Identify which cell holds the provided text, then report its [X, Y] central coordinate. 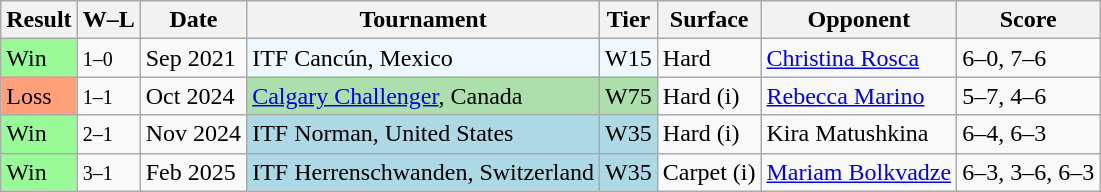
1–0 [108, 58]
Mariam Bolkvadze [859, 172]
Carpet (i) [709, 172]
Oct 2024 [193, 96]
Kira Matushkina [859, 134]
Loss [39, 96]
W–L [108, 20]
Result [39, 20]
Hard [709, 58]
3–1 [108, 172]
W75 [629, 96]
5–7, 4–6 [1028, 96]
ITF Cancún, Mexico [424, 58]
Nov 2024 [193, 134]
6–0, 7–6 [1028, 58]
6–4, 6–3 [1028, 134]
Tier [629, 20]
6–3, 3–6, 6–3 [1028, 172]
Christina Rosca [859, 58]
ITF Herrenschwanden, Switzerland [424, 172]
ITF Norman, United States [424, 134]
Tournament [424, 20]
2–1 [108, 134]
Rebecca Marino [859, 96]
Score [1028, 20]
Calgary Challenger, Canada [424, 96]
Opponent [859, 20]
Surface [709, 20]
Feb 2025 [193, 172]
Date [193, 20]
W15 [629, 58]
Sep 2021 [193, 58]
1–1 [108, 96]
